For the text-containing cell, return its midpoint in (x, y) coordinate format. 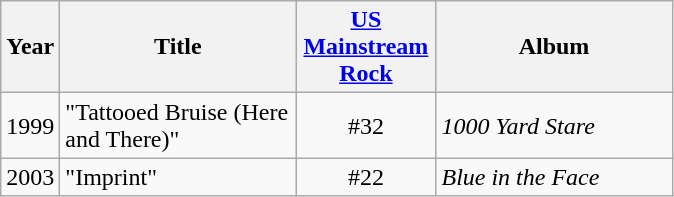
1000 Yard Stare (554, 126)
"Tattooed Bruise (Here and There)" (178, 126)
US Mainstream Rock (366, 47)
#22 (366, 177)
#32 (366, 126)
2003 (30, 177)
1999 (30, 126)
"Imprint" (178, 177)
Album (554, 47)
Title (178, 47)
Blue in the Face (554, 177)
Year (30, 47)
